From the cell containing the given text, extract its center point as [X, Y] coordinate. 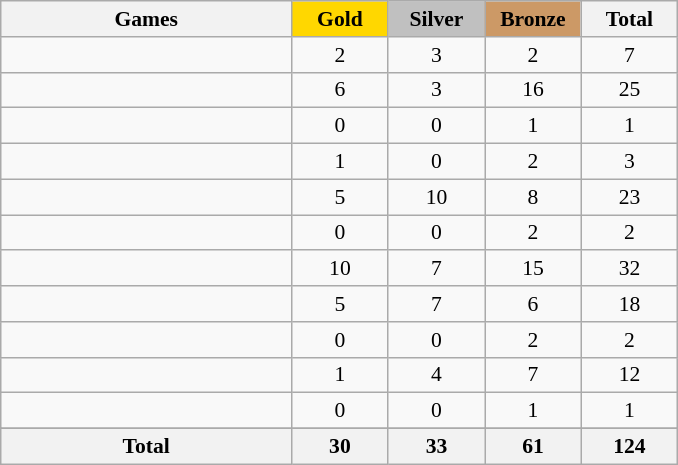
23 [630, 197]
Gold [340, 19]
16 [534, 90]
18 [630, 304]
124 [630, 447]
25 [630, 90]
30 [340, 447]
33 [436, 447]
8 [534, 197]
12 [630, 375]
61 [534, 447]
Games [146, 19]
32 [630, 269]
Silver [436, 19]
Bronze [534, 19]
4 [436, 375]
15 [534, 269]
